Scan for the cell matching the given text and deliver its (x, y) coordinate at center. 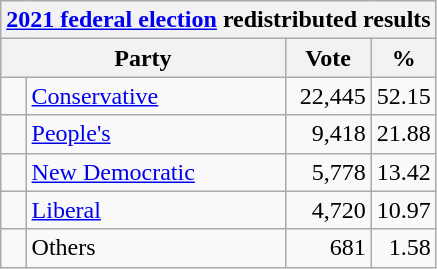
22,445 (328, 96)
1.58 (404, 248)
5,778 (328, 172)
681 (328, 248)
% (404, 58)
21.88 (404, 134)
New Democratic (156, 172)
13.42 (404, 172)
9,418 (328, 134)
4,720 (328, 210)
2021 federal election redistributed results (218, 20)
Conservative (156, 96)
Party (143, 58)
Vote (328, 58)
Liberal (156, 210)
People's (156, 134)
52.15 (404, 96)
Others (156, 248)
10.97 (404, 210)
